Search for the cell housing the specified text and yield its [X, Y] center coordinate. 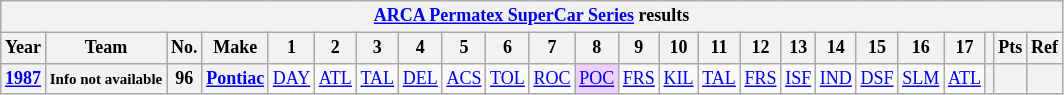
15 [877, 48]
DEL [420, 78]
SLM [921, 78]
No. [184, 48]
TOL [508, 78]
ACS [464, 78]
8 [597, 48]
12 [760, 48]
11 [719, 48]
6 [508, 48]
Pontiac [236, 78]
14 [836, 48]
96 [184, 78]
Make [236, 48]
3 [377, 48]
Info not available [106, 78]
1987 [24, 78]
ISF [798, 78]
POC [597, 78]
DAY [291, 78]
ARCA Permatex SuperCar Series results [532, 16]
4 [420, 48]
Team [106, 48]
2 [336, 48]
IND [836, 78]
9 [638, 48]
10 [678, 48]
5 [464, 48]
1 [291, 48]
Pts [1010, 48]
DSF [877, 78]
Year [24, 48]
7 [552, 48]
ROC [552, 78]
13 [798, 48]
16 [921, 48]
KIL [678, 78]
Ref [1045, 48]
17 [965, 48]
